Provide the (x, y) coordinate of the cell's center where the given text is located.  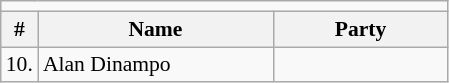
10. (20, 65)
# (20, 29)
Name (156, 29)
Party (360, 29)
Alan Dinampo (156, 65)
